Search for the cell housing the specified text and yield its [X, Y] center coordinate. 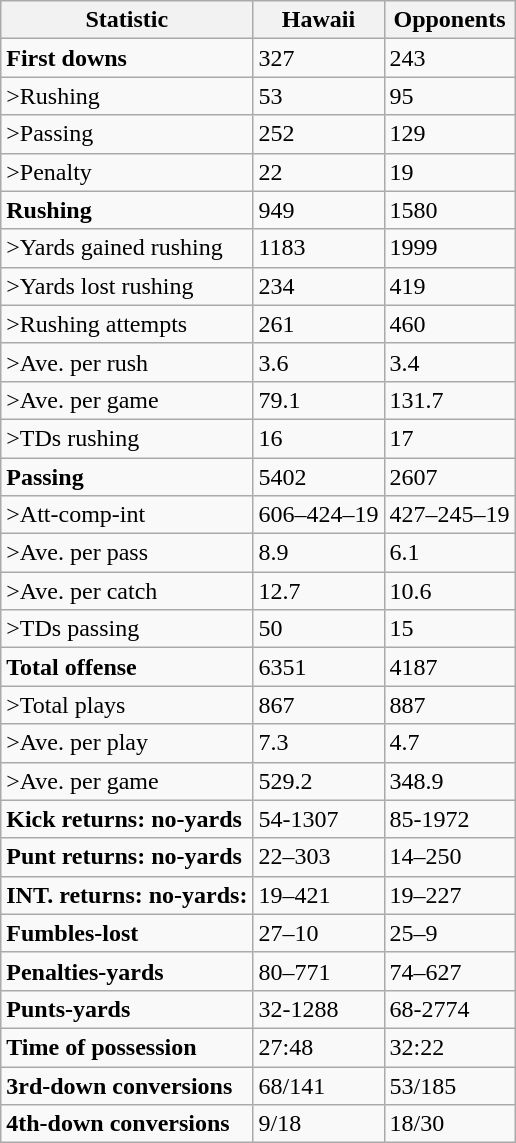
85-1972 [450, 819]
>Rushing [127, 96]
First downs [127, 58]
606–424–19 [318, 515]
15 [450, 629]
17 [450, 438]
3.4 [450, 362]
>Ave. per play [127, 743]
53 [318, 96]
6.1 [450, 553]
>TDs passing [127, 629]
95 [450, 96]
348.9 [450, 781]
Hawaii [318, 20]
3rd-down conversions [127, 1085]
INT. returns: no-yards: [127, 895]
>Yards lost rushing [127, 286]
19–421 [318, 895]
>Penalty [127, 172]
80–771 [318, 971]
68-2774 [450, 1009]
4.7 [450, 743]
427–245–19 [450, 515]
68/141 [318, 1085]
234 [318, 286]
19–227 [450, 895]
19 [450, 172]
>TDs rushing [127, 438]
460 [450, 324]
2607 [450, 477]
Passing [127, 477]
Total offense [127, 667]
25–9 [450, 933]
Opponents [450, 20]
>Ave. per catch [127, 591]
>Total plays [127, 705]
27:48 [318, 1047]
Penalties-yards [127, 971]
>Passing [127, 134]
32-1288 [318, 1009]
529.2 [318, 781]
Kick returns: no-yards [127, 819]
887 [450, 705]
79.1 [318, 400]
32:22 [450, 1047]
419 [450, 286]
6351 [318, 667]
14–250 [450, 857]
53/185 [450, 1085]
129 [450, 134]
>Rushing attempts [127, 324]
50 [318, 629]
22–303 [318, 857]
867 [318, 705]
Statistic [127, 20]
5402 [318, 477]
Fumbles-lost [127, 933]
>Ave. per rush [127, 362]
Time of possession [127, 1047]
949 [318, 210]
4187 [450, 667]
1999 [450, 248]
252 [318, 134]
22 [318, 172]
Punts-yards [127, 1009]
>Ave. per pass [127, 553]
16 [318, 438]
54-1307 [318, 819]
Punt returns: no-yards [127, 857]
9/18 [318, 1124]
Rushing [127, 210]
10.6 [450, 591]
18/30 [450, 1124]
7.3 [318, 743]
1183 [318, 248]
>Yards gained rushing [127, 248]
4th-down conversions [127, 1124]
12.7 [318, 591]
261 [318, 324]
327 [318, 58]
131.7 [450, 400]
>Att-comp-int [127, 515]
27–10 [318, 933]
3.6 [318, 362]
8.9 [318, 553]
74–627 [450, 971]
243 [450, 58]
1580 [450, 210]
